Scan for the cell matching the given text and deliver its (X, Y) coordinate at center. 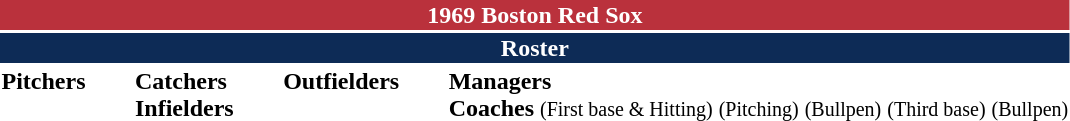
1969 Boston Red Sox (535, 15)
Roster (535, 48)
